Return the [x, y] coordinate for the center point of the cell that contains the specified text.  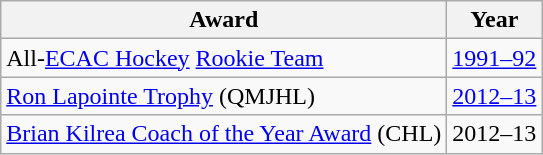
Award [224, 20]
All-ECAC Hockey Rookie Team [224, 58]
Brian Kilrea Coach of the Year Award (CHL) [224, 134]
Ron Lapointe Trophy (QMJHL) [224, 96]
1991–92 [494, 58]
Year [494, 20]
